Return [X, Y] of the center of cell containing provided text 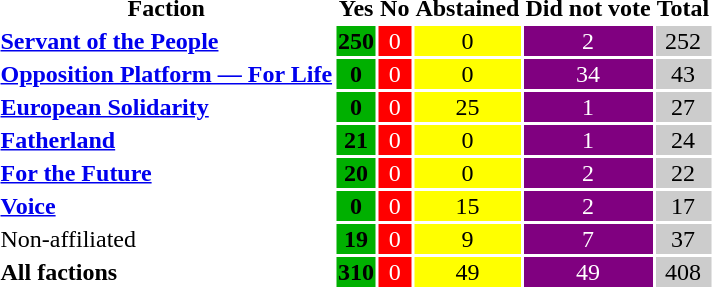
252 [682, 41]
43 [682, 74]
7 [588, 239]
408 [682, 272]
17 [682, 206]
25 [468, 107]
37 [682, 239]
27 [682, 107]
21 [356, 140]
34 [588, 74]
19 [356, 239]
9 [468, 239]
250 [356, 41]
20 [356, 173]
310 [356, 272]
22 [682, 173]
15 [468, 206]
24 [682, 140]
